Search for the cell housing the specified text and yield its (X, Y) center coordinate. 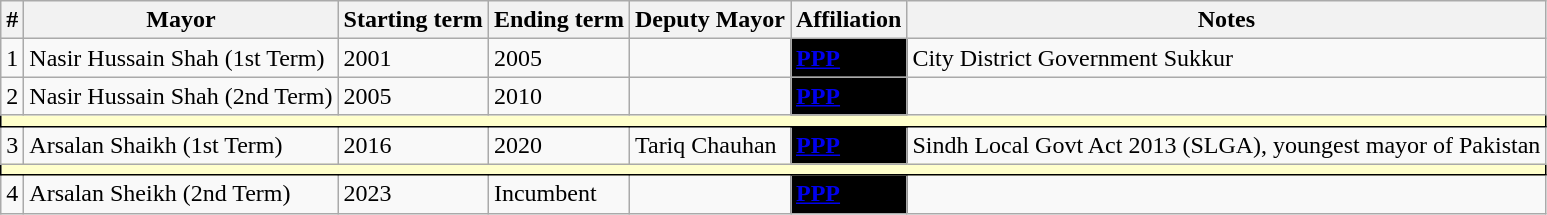
2023 (413, 194)
Nasir Hussain Shah (1st Term) (181, 58)
Deputy Mayor (710, 20)
1 (12, 58)
Affiliation (848, 20)
# (12, 20)
2010 (558, 96)
Arsalan Shaikh (1st Term) (181, 145)
Mayor (181, 20)
Incumbent (558, 194)
3 (12, 145)
City District Government Sukkur (1226, 58)
Arsalan Sheikh (2nd Term) (181, 194)
Nasir Hussain Shah (2nd Term) (181, 96)
2 (12, 96)
Ending term (558, 20)
2016 (413, 145)
Sindh Local Govt Act 2013 (SLGA), youngest mayor of Pakistan (1226, 145)
2020 (558, 145)
Starting term (413, 20)
Notes (1226, 20)
Tariq Chauhan (710, 145)
2001 (413, 58)
4 (12, 194)
